Extract the (x, y) coordinate from the center of the cell holding the provided text.  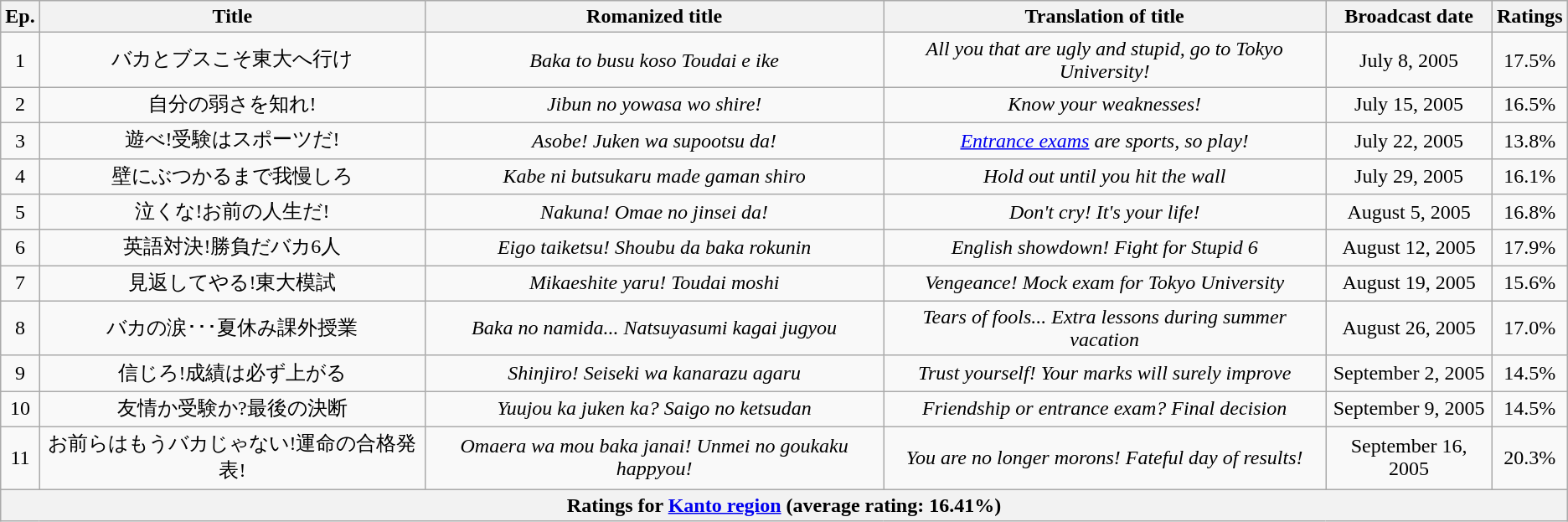
Yuujou ka juken ka? Saigo no ketsudan (655, 409)
1 (20, 60)
Ratings for Kanto region (average rating: 16.41%) (784, 505)
Translation of title (1105, 17)
15.6% (1529, 283)
13.8% (1529, 141)
July 15, 2005 (1409, 106)
10 (20, 409)
July 29, 2005 (1409, 176)
6 (20, 248)
壁にぶつかるまで我慢しろ (232, 176)
Romanized title (655, 17)
泣くな!お前の人生だ! (232, 213)
Kabe ni butsukaru made gaman shiro (655, 176)
17.9% (1529, 248)
August 19, 2005 (1409, 283)
July 8, 2005 (1409, 60)
Title (232, 17)
17.0% (1529, 328)
Know your weaknesses! (1105, 106)
Ep. (20, 17)
バカとブスこそ東大へ行け (232, 60)
September 16, 2005 (1409, 457)
August 26, 2005 (1409, 328)
Baka to busu koso Toudai e ike (655, 60)
July 22, 2005 (1409, 141)
Friendship or entrance exam? Final decision (1105, 409)
お前らはもうバカじゃない!運命の合格発表! (232, 457)
20.3% (1529, 457)
5 (20, 213)
You are no longer morons! Fateful day of results! (1105, 457)
4 (20, 176)
遊べ!受験はスポーツだ! (232, 141)
英語対決!勝負だバカ6人 (232, 248)
16.1% (1529, 176)
September 9, 2005 (1409, 409)
Vengeance! Mock exam for Tokyo University (1105, 283)
Baka no namida... Natsuyasumi kagai jugyou (655, 328)
バカの涙･･･夏休み課外授業 (232, 328)
16.8% (1529, 213)
Eigo taiketsu! Shoubu da baka rokunin (655, 248)
7 (20, 283)
8 (20, 328)
August 5, 2005 (1409, 213)
11 (20, 457)
Asobe! Juken wa supootsu da! (655, 141)
友情か受験か?最後の決断 (232, 409)
Entrance exams are sports, so play! (1105, 141)
Mikaeshite yaru! Toudai moshi (655, 283)
2 (20, 106)
Jibun no yowasa wo shire! (655, 106)
Tears of fools... Extra lessons during summer vacation (1105, 328)
Nakuna! Omae no jinsei da! (655, 213)
Ratings (1529, 17)
Omaera wa mou baka janai! Unmei no goukaku happyou! (655, 457)
English showdown! Fight for Stupid 6 (1105, 248)
Hold out until you hit the wall (1105, 176)
信じろ!成績は必ず上がる (232, 374)
September 2, 2005 (1409, 374)
Trust yourself! Your marks will surely improve (1105, 374)
3 (20, 141)
自分の弱さを知れ! (232, 106)
All you that are ugly and stupid, go to Tokyo University! (1105, 60)
16.5% (1529, 106)
見返してやる!東大模試 (232, 283)
17.5% (1529, 60)
August 12, 2005 (1409, 248)
Don't cry! It's your life! (1105, 213)
Broadcast date (1409, 17)
9 (20, 374)
Shinjiro! Seiseki wa kanarazu agaru (655, 374)
